Capture the cell that displays the provided text and extract its [X, Y] central coordinate. 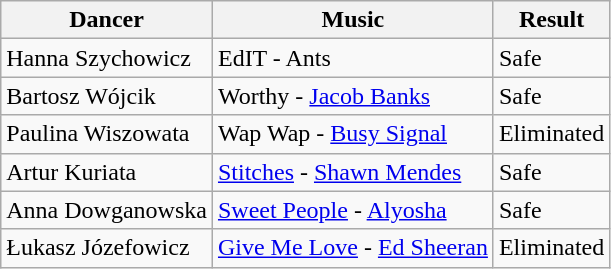
Give Me Love - Ed Sheeran [352, 248]
Bartosz Wójcik [107, 96]
Anna Dowganowska [107, 210]
Dancer [107, 20]
Worthy - Jacob Banks [352, 96]
Music [352, 20]
Paulina Wiszowata [107, 134]
Sweet People - Alyosha [352, 210]
Result [551, 20]
Hanna Szychowicz [107, 58]
Artur Kuriata [107, 172]
EdIT - Ants [352, 58]
Łukasz Józefowicz [107, 248]
Wap Wap - Busy Signal [352, 134]
Stitches - Shawn Mendes [352, 172]
